Search for the cell housing the specified text and yield its (X, Y) center coordinate. 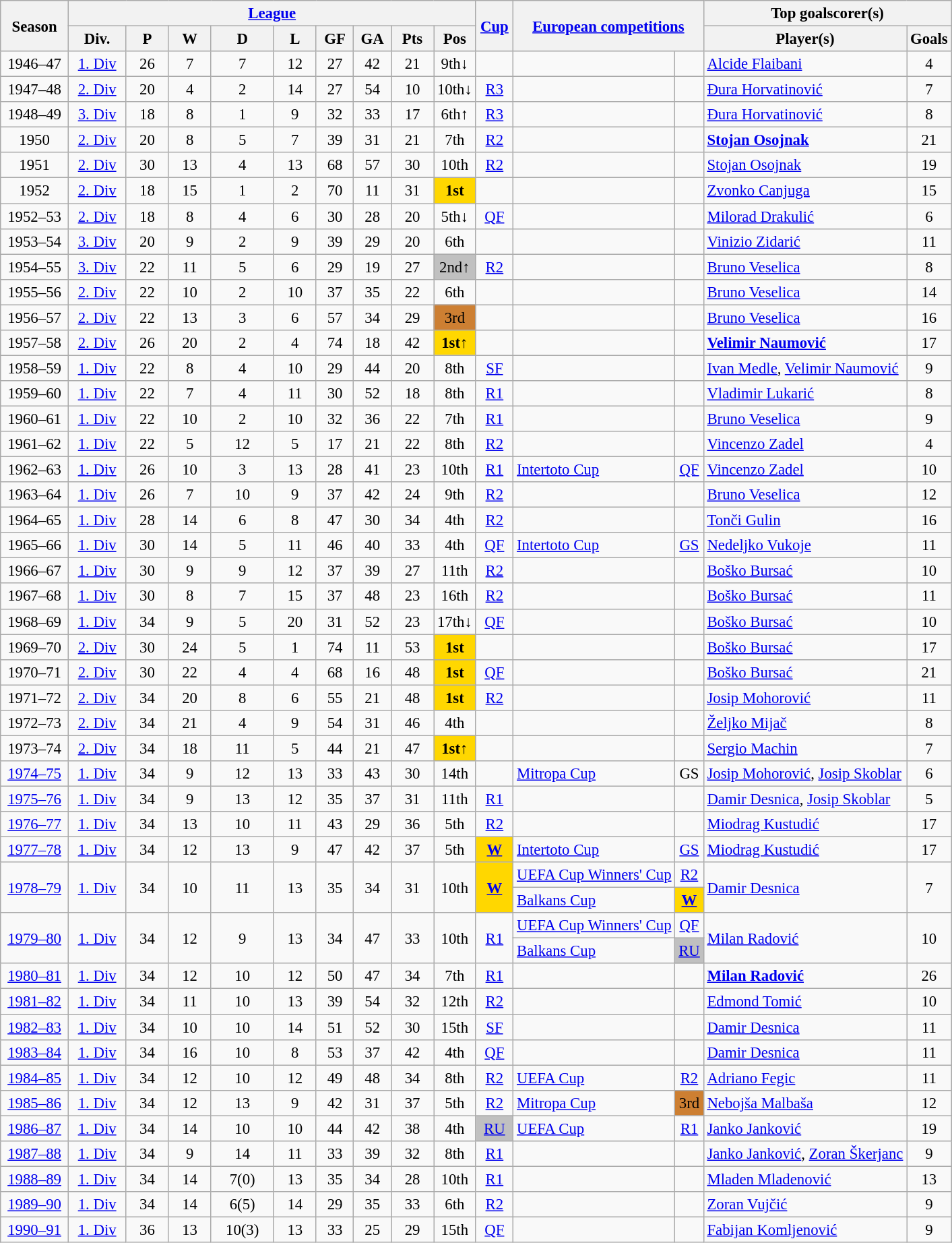
70 (335, 191)
Mladen Mladenović (805, 1179)
51 (335, 1027)
49 (335, 1078)
41 (373, 470)
1952 (35, 191)
1988–89 (35, 1179)
Milorad Drakulić (805, 216)
Pos (455, 39)
1982–83 (35, 1027)
Janko Janković (805, 1128)
5th↓ (455, 216)
2nd↑ (455, 267)
1979–80 (35, 938)
6(5) (243, 1205)
Top goalscorer(s) (827, 13)
Vinizio Zidarić (805, 241)
1965–66 (35, 545)
GA (373, 39)
9th (455, 495)
GF (335, 39)
1948–49 (35, 115)
1955–56 (35, 292)
1976–77 (35, 824)
Josip Mohorović, Josip Skoblar (805, 774)
Alcide Flaibani (805, 64)
1977–78 (35, 850)
Pts (412, 39)
Ivan Medle, Velimir Naumović (805, 368)
16th (455, 597)
14th (455, 774)
7(0) (243, 1179)
1951 (35, 165)
1981–82 (35, 1002)
1958–59 (35, 368)
1969–70 (35, 647)
Goals (929, 39)
1990–91 (35, 1230)
1967–68 (35, 597)
6th↑ (455, 115)
Cup (495, 26)
Zvonko Canjuga (805, 191)
Fabijan Komljenović (805, 1230)
1962–63 (35, 470)
Tonči Gulin (805, 520)
Janko Janković, Zoran Škerjanc (805, 1154)
1959–60 (35, 394)
1957–58 (35, 343)
40 (373, 545)
1963–64 (35, 495)
1961–62 (35, 444)
1956–57 (35, 317)
1984–85 (35, 1078)
10(3) (243, 1230)
Season (35, 26)
1975–76 (35, 799)
L (295, 39)
1972–73 (35, 723)
1986–87 (35, 1128)
1974–75 (35, 774)
Edmond Tomić (805, 1002)
1971–72 (35, 698)
Josip Mohorović (805, 698)
1985–86 (35, 1103)
Zoran Vujčić (805, 1205)
25 (373, 1230)
1953–54 (35, 241)
1966–67 (35, 571)
1964–65 (35, 520)
1968–69 (35, 621)
Sergio Machin (805, 748)
Nebojša Malbaša (805, 1103)
European competitions (608, 26)
50 (335, 977)
Željko Mijač (805, 723)
1978–79 (35, 887)
Div. (97, 39)
10th↓ (455, 90)
1947–48 (35, 90)
1980–81 (35, 977)
1987–88 (35, 1154)
1954–55 (35, 267)
55 (335, 698)
P (147, 39)
1946–47 (35, 64)
D (243, 39)
Adriano Fegic (805, 1078)
38 (412, 1128)
9th↓ (455, 64)
1952–53 (35, 216)
League (272, 13)
1970–71 (35, 672)
17th↓ (455, 621)
Vladimir Lukarić (805, 394)
1950 (35, 140)
Player(s) (805, 39)
Nedeljko Vukoje (805, 545)
Velimir Naumović (805, 343)
1983–84 (35, 1052)
1989–90 (35, 1205)
Damir Desnica, Josip Skoblar (805, 799)
1960–61 (35, 419)
1973–74 (35, 748)
12th (455, 1002)
